Locate the cell with the specified text and output its [x, y] center coordinate. 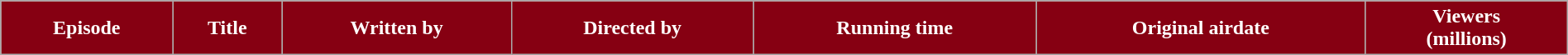
Episode [87, 28]
Title [227, 28]
Viewers(millions) [1466, 28]
Running time [895, 28]
Original airdate [1201, 28]
Written by [397, 28]
Directed by [632, 28]
